Identify which cell holds the provided text, then report its (X, Y) central coordinate. 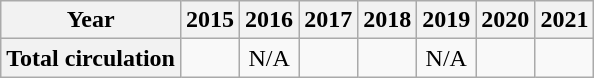
Total circulation (91, 58)
2020 (506, 20)
2017 (328, 20)
Year (91, 20)
2019 (446, 20)
2021 (564, 20)
2016 (270, 20)
2015 (210, 20)
2018 (388, 20)
